Scan for the cell matching the given text and deliver its [x, y] coordinate at center. 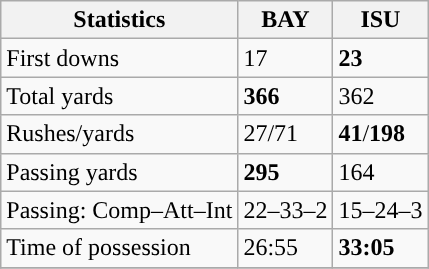
BAY [286, 20]
Statistics [120, 20]
23 [380, 58]
366 [286, 96]
Rushes/yards [120, 134]
26:55 [286, 248]
295 [286, 172]
15–24–3 [380, 210]
27/71 [286, 134]
First downs [120, 58]
33:05 [380, 248]
Total yards [120, 96]
17 [286, 58]
164 [380, 172]
Passing yards [120, 172]
Time of possession [120, 248]
362 [380, 96]
41/198 [380, 134]
22–33–2 [286, 210]
ISU [380, 20]
Passing: Comp–Att–Int [120, 210]
